From the cell containing the given text, extract its center point as (X, Y) coordinate. 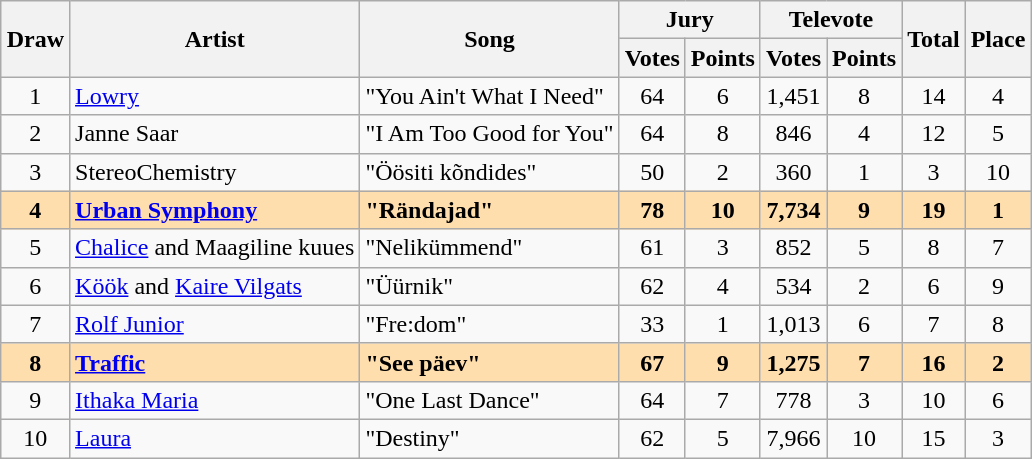
846 (793, 134)
Total (934, 39)
15 (934, 438)
Urban Symphony (215, 210)
"Üürnik" (490, 286)
534 (793, 286)
Köök and Kaire Vilgats (215, 286)
12 (934, 134)
78 (652, 210)
"Nelikümmend" (490, 248)
Laura (215, 438)
"Öösiti kõndides" (490, 172)
16 (934, 362)
Janne Saar (215, 134)
"Fre:dom" (490, 324)
Traffic (215, 362)
Televote (830, 20)
14 (934, 96)
Lowry (215, 96)
19 (934, 210)
778 (793, 400)
"I Am Too Good for You" (490, 134)
67 (652, 362)
StereoChemistry (215, 172)
Chalice and Maagiline kuues (215, 248)
1,451 (793, 96)
Song (490, 39)
"Rändajad" (490, 210)
852 (793, 248)
1,275 (793, 362)
360 (793, 172)
Draw (35, 39)
"See päev" (490, 362)
Rolf Junior (215, 324)
1,013 (793, 324)
61 (652, 248)
"You Ain't What I Need" (490, 96)
33 (652, 324)
"One Last Dance" (490, 400)
"Destiny" (490, 438)
Artist (215, 39)
50 (652, 172)
Place (998, 39)
Jury (690, 20)
7,734 (793, 210)
7,966 (793, 438)
Ithaka Maria (215, 400)
